Return (x, y) of the center of cell containing provided text 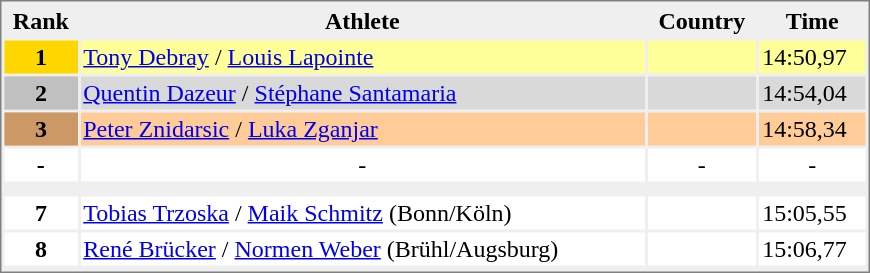
3 (40, 128)
Quentin Dazeur / Stéphane Santamaria (362, 92)
14:54,04 (812, 92)
René Brücker / Normen Weber (Brühl/Augsburg) (362, 248)
Peter Znidarsic / Luka Zganjar (362, 128)
2 (40, 92)
14:50,97 (812, 56)
Tony Debray / Louis Lapointe (362, 56)
Country (702, 20)
8 (40, 248)
15:06,77 (812, 248)
14:58,34 (812, 128)
Time (812, 20)
15:05,55 (812, 212)
1 (40, 56)
Tobias Trzoska / Maik Schmitz (Bonn/Köln) (362, 212)
Athlete (362, 20)
7 (40, 212)
Rank (40, 20)
